Output the [X, Y] coordinate of the center of the cell containing the given text.  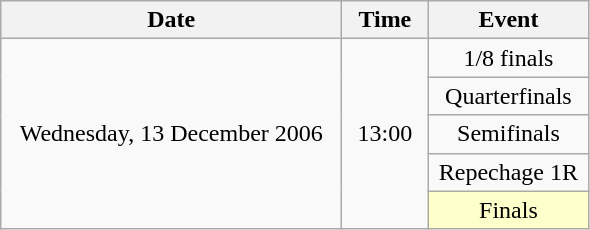
Wednesday, 13 December 2006 [172, 134]
Semifinals [508, 134]
Repechage 1R [508, 172]
Time [385, 20]
13:00 [385, 134]
1/8 finals [508, 58]
Date [172, 20]
Event [508, 20]
Finals [508, 210]
Quarterfinals [508, 96]
